Output the (X, Y) coordinate of the center of the cell containing the given text.  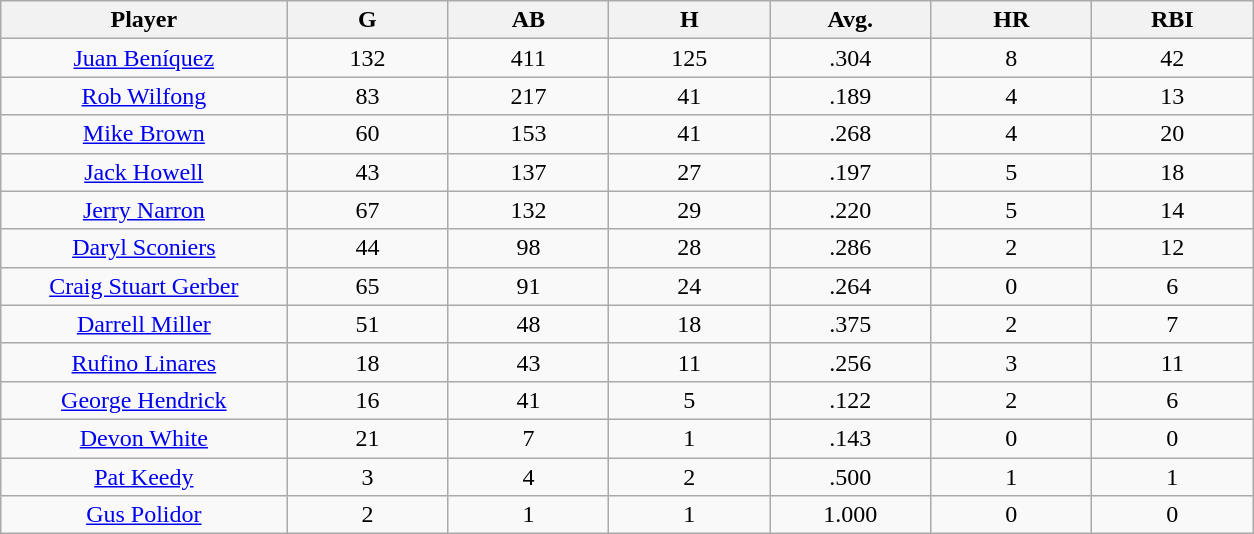
Pat Keedy (144, 477)
24 (690, 286)
13 (1172, 96)
Daryl Sconiers (144, 248)
Devon White (144, 438)
.286 (850, 248)
HR (1012, 20)
Avg. (850, 20)
George Hendrick (144, 400)
RBI (1172, 20)
.256 (850, 362)
.122 (850, 400)
217 (528, 96)
60 (368, 134)
51 (368, 324)
.500 (850, 477)
16 (368, 400)
.197 (850, 172)
8 (1012, 58)
G (368, 20)
Darrell Miller (144, 324)
20 (1172, 134)
125 (690, 58)
42 (1172, 58)
12 (1172, 248)
29 (690, 210)
Player (144, 20)
.268 (850, 134)
.143 (850, 438)
21 (368, 438)
44 (368, 248)
27 (690, 172)
Jerry Narron (144, 210)
Jack Howell (144, 172)
65 (368, 286)
.304 (850, 58)
Rob Wilfong (144, 96)
48 (528, 324)
Juan Beníquez (144, 58)
.189 (850, 96)
28 (690, 248)
153 (528, 134)
Mike Brown (144, 134)
AB (528, 20)
.264 (850, 286)
67 (368, 210)
137 (528, 172)
83 (368, 96)
Rufino Linares (144, 362)
91 (528, 286)
.220 (850, 210)
1.000 (850, 515)
411 (528, 58)
14 (1172, 210)
.375 (850, 324)
Craig Stuart Gerber (144, 286)
98 (528, 248)
Gus Polidor (144, 515)
H (690, 20)
